Provide the [x, y] coordinate of the cell's center where the given text is located.  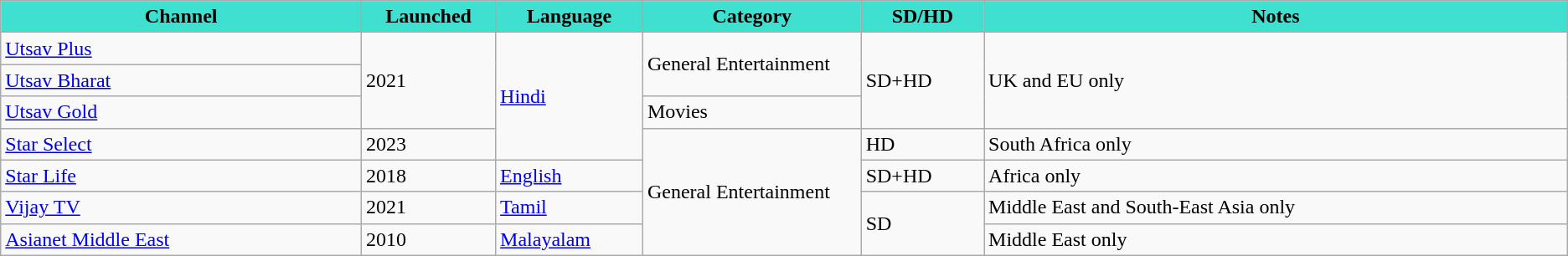
Asianet Middle East [181, 239]
Utsav Bharat [181, 80]
Movies [752, 112]
SD [922, 223]
2010 [429, 239]
South Africa only [1277, 144]
UK and EU only [1277, 80]
Hindi [570, 96]
SD/HD [922, 17]
Utsav Gold [181, 112]
Channel [181, 17]
Star Select [181, 144]
Launched [429, 17]
Vijay TV [181, 207]
Malayalam [570, 239]
Star Life [181, 176]
2018 [429, 176]
Category [752, 17]
Middle East only [1277, 239]
HD [922, 144]
Utsav Plus [181, 49]
Middle East and South‐East Asia only [1277, 207]
Notes [1277, 17]
Language [570, 17]
2023 [429, 144]
Africa only [1277, 176]
Tamil [570, 207]
English [570, 176]
